For the text-containing cell, return its midpoint in [X, Y] coordinate format. 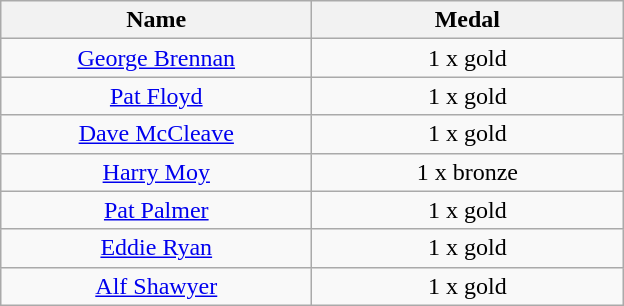
Pat Palmer [156, 210]
Name [156, 20]
Alf Shawyer [156, 286]
Harry Moy [156, 172]
George Brennan [156, 58]
Eddie Ryan [156, 248]
Pat Floyd [156, 96]
1 x bronze [468, 172]
Dave McCleave [156, 134]
Medal [468, 20]
